Return the [X, Y] coordinate for the center point of the cell that contains the specified text.  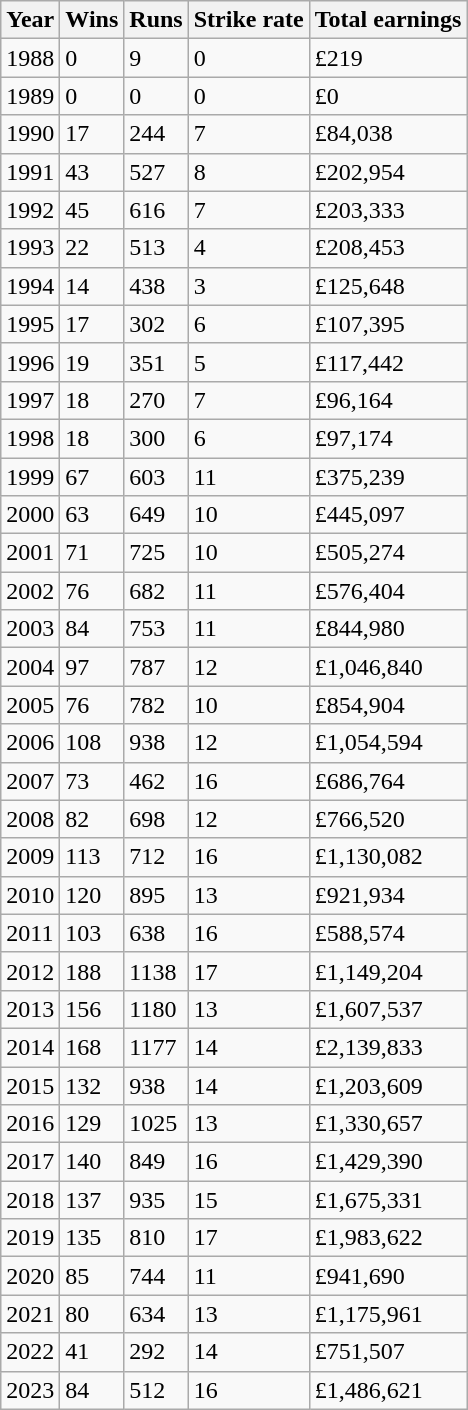
1998 [30, 438]
2016 [30, 1124]
2009 [30, 857]
935 [156, 1200]
63 [92, 515]
2007 [30, 781]
1995 [30, 324]
302 [156, 324]
1988 [30, 58]
1177 [156, 1047]
45 [92, 210]
£208,453 [388, 248]
2013 [30, 1009]
1991 [30, 172]
9 [156, 58]
156 [92, 1009]
97 [92, 667]
744 [156, 1276]
270 [156, 400]
1996 [30, 362]
£1,675,331 [388, 1200]
£1,486,621 [388, 1390]
15 [248, 1200]
188 [92, 971]
113 [92, 857]
2018 [30, 1200]
137 [92, 1200]
2011 [30, 933]
1993 [30, 248]
810 [156, 1238]
527 [156, 172]
£1,429,390 [388, 1162]
£84,038 [388, 134]
£844,980 [388, 629]
Runs [156, 20]
1180 [156, 1009]
£203,333 [388, 210]
2020 [30, 1276]
£1,983,622 [388, 1238]
462 [156, 781]
1992 [30, 210]
634 [156, 1314]
£2,139,833 [388, 1047]
895 [156, 895]
85 [92, 1276]
Strike rate [248, 20]
712 [156, 857]
512 [156, 1390]
2001 [30, 553]
£766,520 [388, 819]
603 [156, 477]
80 [92, 1314]
£1,149,204 [388, 971]
Total earnings [388, 20]
2004 [30, 667]
725 [156, 553]
82 [92, 819]
682 [156, 591]
£96,164 [388, 400]
2014 [30, 1047]
£751,507 [388, 1352]
2015 [30, 1085]
£375,239 [388, 477]
1999 [30, 477]
2002 [30, 591]
787 [156, 667]
2021 [30, 1314]
782 [156, 705]
2000 [30, 515]
22 [92, 248]
2023 [30, 1390]
£1,046,840 [388, 667]
£576,404 [388, 591]
132 [92, 1085]
140 [92, 1162]
1990 [30, 134]
£854,904 [388, 705]
41 [92, 1352]
£505,274 [388, 553]
£117,442 [388, 362]
120 [92, 895]
£941,690 [388, 1276]
103 [92, 933]
108 [92, 743]
£219 [388, 58]
129 [92, 1124]
1989 [30, 96]
513 [156, 248]
292 [156, 1352]
67 [92, 477]
£0 [388, 96]
£686,764 [388, 781]
Year [30, 20]
2017 [30, 1162]
£1,130,082 [388, 857]
438 [156, 286]
616 [156, 210]
849 [156, 1162]
1138 [156, 971]
135 [92, 1238]
£202,954 [388, 172]
5 [248, 362]
£588,574 [388, 933]
2010 [30, 895]
Wins [92, 20]
£1,330,657 [388, 1124]
1025 [156, 1124]
4 [248, 248]
£1,607,537 [388, 1009]
168 [92, 1047]
2022 [30, 1352]
351 [156, 362]
2012 [30, 971]
244 [156, 134]
649 [156, 515]
2006 [30, 743]
£445,097 [388, 515]
2019 [30, 1238]
1997 [30, 400]
43 [92, 172]
£921,934 [388, 895]
£1,054,594 [388, 743]
1994 [30, 286]
3 [248, 286]
£97,174 [388, 438]
71 [92, 553]
2008 [30, 819]
£125,648 [388, 286]
638 [156, 933]
£1,203,609 [388, 1085]
753 [156, 629]
2003 [30, 629]
19 [92, 362]
698 [156, 819]
2005 [30, 705]
300 [156, 438]
73 [92, 781]
£107,395 [388, 324]
8 [248, 172]
£1,175,961 [388, 1314]
